Pinpoint the cell where the given text exists, returning its (X, Y) midpoint coordinate. 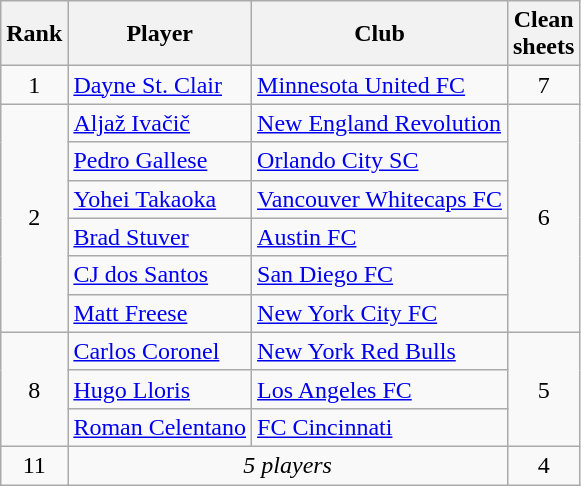
CJ dos Santos (160, 275)
New England Revolution (380, 123)
Carlos Coronel (160, 351)
Yohei Takaoka (160, 199)
Cleansheets (543, 34)
Dayne St. Clair (160, 85)
New York Red Bulls (380, 351)
Brad Stuver (160, 237)
FC Cincinnati (380, 427)
Orlando City SC (380, 161)
6 (543, 218)
5 (543, 389)
4 (543, 465)
San Diego FC (380, 275)
Rank (34, 34)
Los Angeles FC (380, 389)
5 players (288, 465)
Minnesota United FC (380, 85)
Austin FC (380, 237)
Vancouver Whitecaps FC (380, 199)
Club (380, 34)
7 (543, 85)
11 (34, 465)
1 (34, 85)
8 (34, 389)
Player (160, 34)
Aljaž Ivačič (160, 123)
Roman Celentano (160, 427)
Pedro Gallese (160, 161)
Matt Freese (160, 313)
New York City FC (380, 313)
2 (34, 218)
Hugo Lloris (160, 389)
